From the cell containing the given text, extract its center point as (X, Y) coordinate. 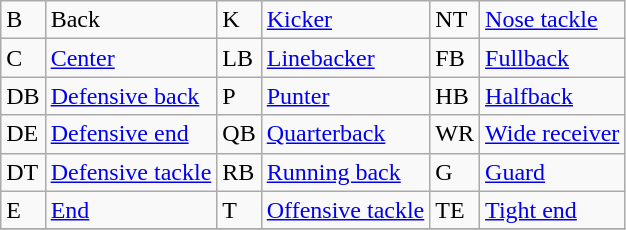
G (455, 172)
DT (23, 172)
TE (455, 210)
End (131, 210)
E (23, 210)
Linebacker (346, 58)
K (239, 20)
Running back (346, 172)
DE (23, 134)
Punter (346, 96)
LB (239, 58)
Nose tackle (552, 20)
Fullback (552, 58)
Kicker (346, 20)
HB (455, 96)
Center (131, 58)
FB (455, 58)
WR (455, 134)
Offensive tackle (346, 210)
Back (131, 20)
Wide receiver (552, 134)
Defensive tackle (131, 172)
DB (23, 96)
B (23, 20)
Guard (552, 172)
Quarterback (346, 134)
NT (455, 20)
RB (239, 172)
Tight end (552, 210)
Defensive back (131, 96)
QB (239, 134)
T (239, 210)
Halfback (552, 96)
Defensive end (131, 134)
P (239, 96)
C (23, 58)
